Output the (x, y) coordinate of the center of the cell containing the given text.  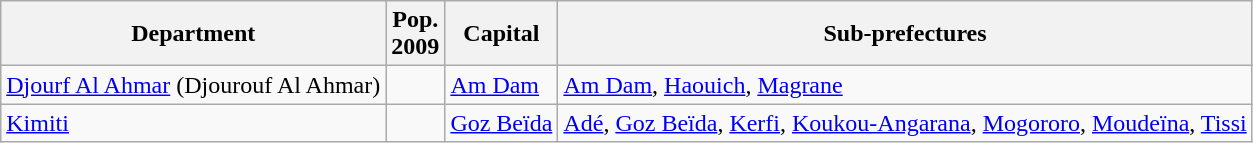
Department (194, 34)
Sub-prefectures (905, 34)
Kimiti (194, 123)
Capital (502, 34)
Am Dam (502, 85)
Pop.2009 (416, 34)
Djourf Al Ahmar (Djourouf Al Ahmar) (194, 85)
Goz Beïda (502, 123)
Adé, Goz Beïda, Kerfi, Koukou-Angarana, Mogororo, Moudeïna, Tissi (905, 123)
Am Dam, Haouich, Magrane (905, 85)
